Locate the cell with the specified text and output its (x, y) center coordinate. 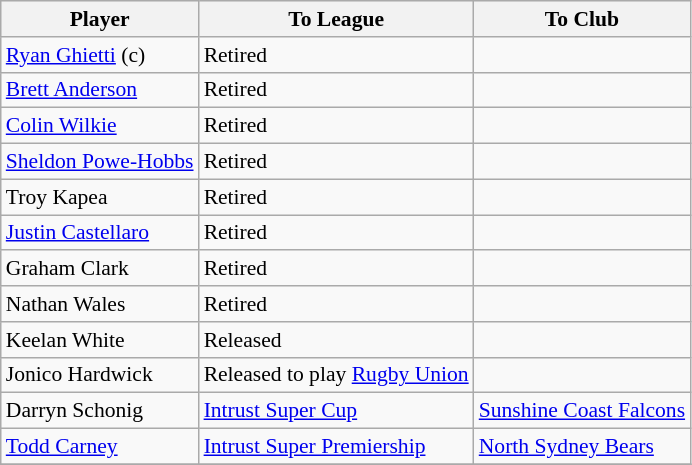
To Club (582, 19)
Player (100, 19)
Todd Carney (100, 447)
Released to play Rugby Union (336, 375)
Brett Anderson (100, 90)
Jonico Hardwick (100, 375)
Intrust Super Premiership (336, 447)
Sunshine Coast Falcons (582, 411)
Colin Wilkie (100, 126)
Ryan Ghietti (c) (100, 55)
Released (336, 340)
North Sydney Bears (582, 447)
To League (336, 19)
Graham Clark (100, 269)
Keelan White (100, 340)
Darryn Schonig (100, 411)
Justin Castellaro (100, 233)
Nathan Wales (100, 304)
Sheldon Powe-Hobbs (100, 162)
Troy Kapea (100, 197)
Intrust Super Cup (336, 411)
